Identify which cell holds the provided text, then report its (x, y) central coordinate. 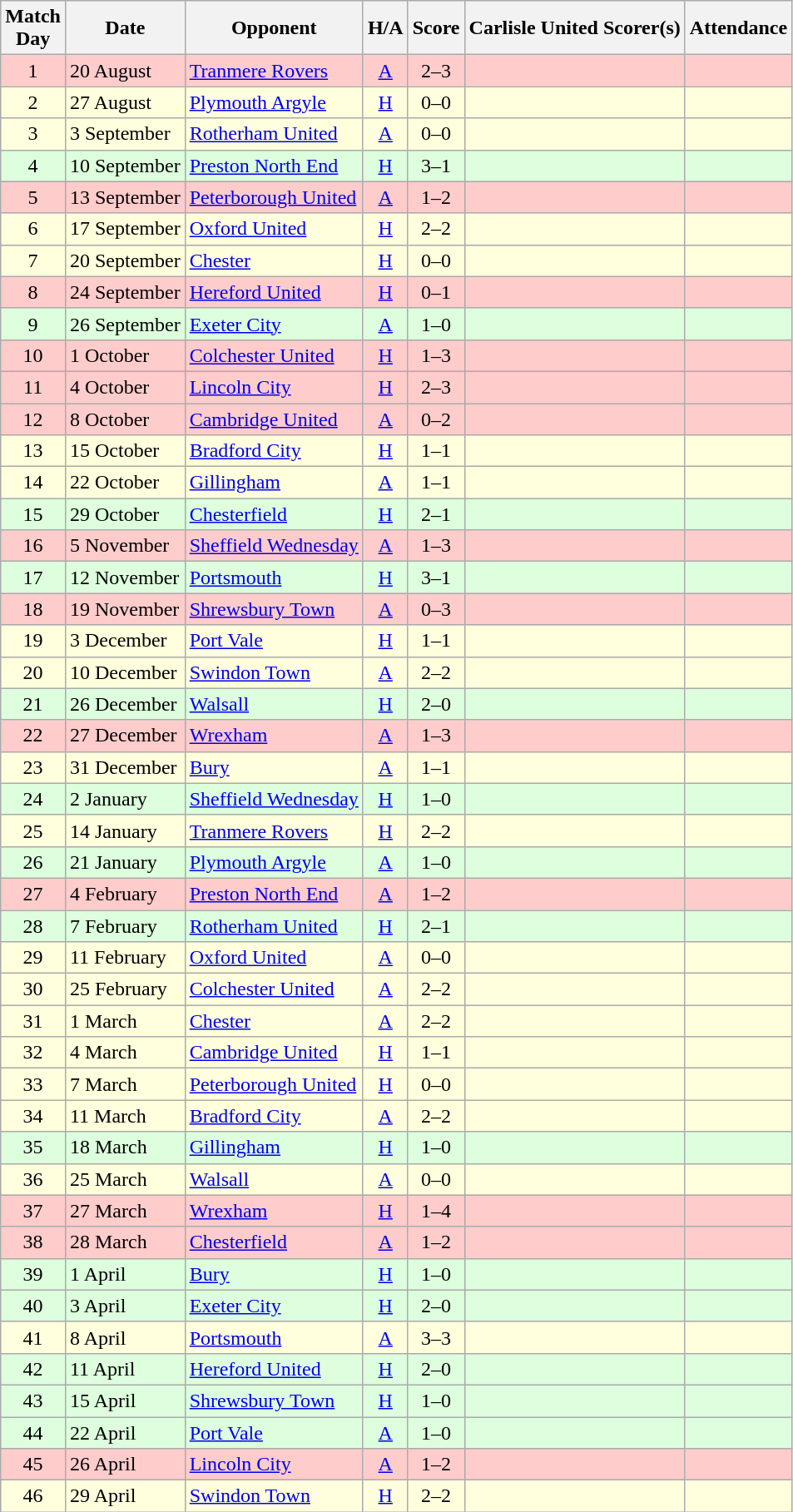
27 March (125, 1211)
0–2 (436, 419)
20 August (125, 71)
25 February (125, 989)
1 April (125, 1274)
26 September (125, 324)
22 October (125, 483)
27 (33, 894)
4 October (125, 387)
29 (33, 958)
18 (33, 609)
31 (33, 1021)
15 April (125, 1400)
H/A (385, 28)
14 (33, 483)
29 October (125, 514)
Score (436, 28)
13 September (125, 197)
1 March (125, 1021)
30 (33, 989)
26 (33, 862)
6 (33, 229)
Match Day (33, 28)
34 (33, 1116)
11 February (125, 958)
22 April (125, 1432)
0–1 (436, 292)
19 November (125, 609)
8 April (125, 1337)
28 (33, 926)
36 (33, 1179)
28 March (125, 1242)
10 (33, 355)
1–4 (436, 1211)
17 (33, 578)
17 September (125, 229)
7 March (125, 1084)
20 September (125, 260)
1 October (125, 355)
44 (33, 1432)
46 (33, 1496)
24 September (125, 292)
38 (33, 1242)
37 (33, 1211)
19 (33, 641)
27 December (125, 736)
Carlisle United Scorer(s) (574, 28)
25 March (125, 1179)
Opponent (274, 28)
35 (33, 1148)
39 (33, 1274)
3 (33, 134)
26 April (125, 1465)
32 (33, 1053)
21 January (125, 862)
23 (33, 767)
4 February (125, 894)
7 February (125, 926)
3–3 (436, 1337)
3 April (125, 1306)
11 (33, 387)
27 August (125, 102)
12 (33, 419)
3 December (125, 641)
2 January (125, 799)
15 (33, 514)
11 March (125, 1116)
8 October (125, 419)
16 (33, 546)
0–3 (436, 609)
4 March (125, 1053)
Attendance (738, 28)
15 October (125, 451)
1 (33, 71)
14 January (125, 830)
12 November (125, 578)
10 December (125, 672)
3 September (125, 134)
26 December (125, 704)
22 (33, 736)
41 (33, 1337)
5 November (125, 546)
33 (33, 1084)
21 (33, 704)
Date (125, 28)
29 April (125, 1496)
45 (33, 1465)
20 (33, 672)
11 April (125, 1369)
24 (33, 799)
31 December (125, 767)
2 (33, 102)
7 (33, 260)
13 (33, 451)
5 (33, 197)
43 (33, 1400)
25 (33, 830)
4 (33, 166)
18 March (125, 1148)
42 (33, 1369)
9 (33, 324)
8 (33, 292)
40 (33, 1306)
10 September (125, 166)
